Return (X, Y) of the center of cell containing provided text 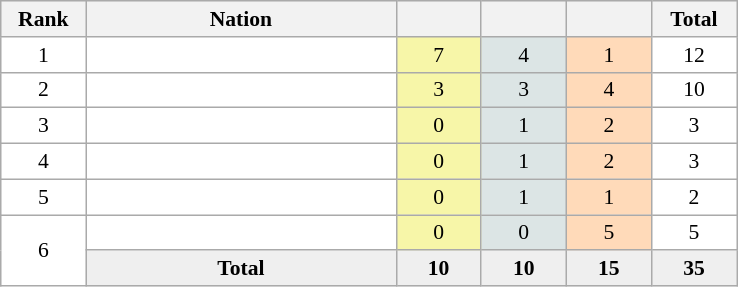
35 (694, 269)
6 (44, 250)
7 (438, 55)
Nation (241, 19)
12 (694, 55)
15 (608, 269)
Rank (44, 19)
